Provide the [X, Y] coordinate of the cell's center where the given text is located.  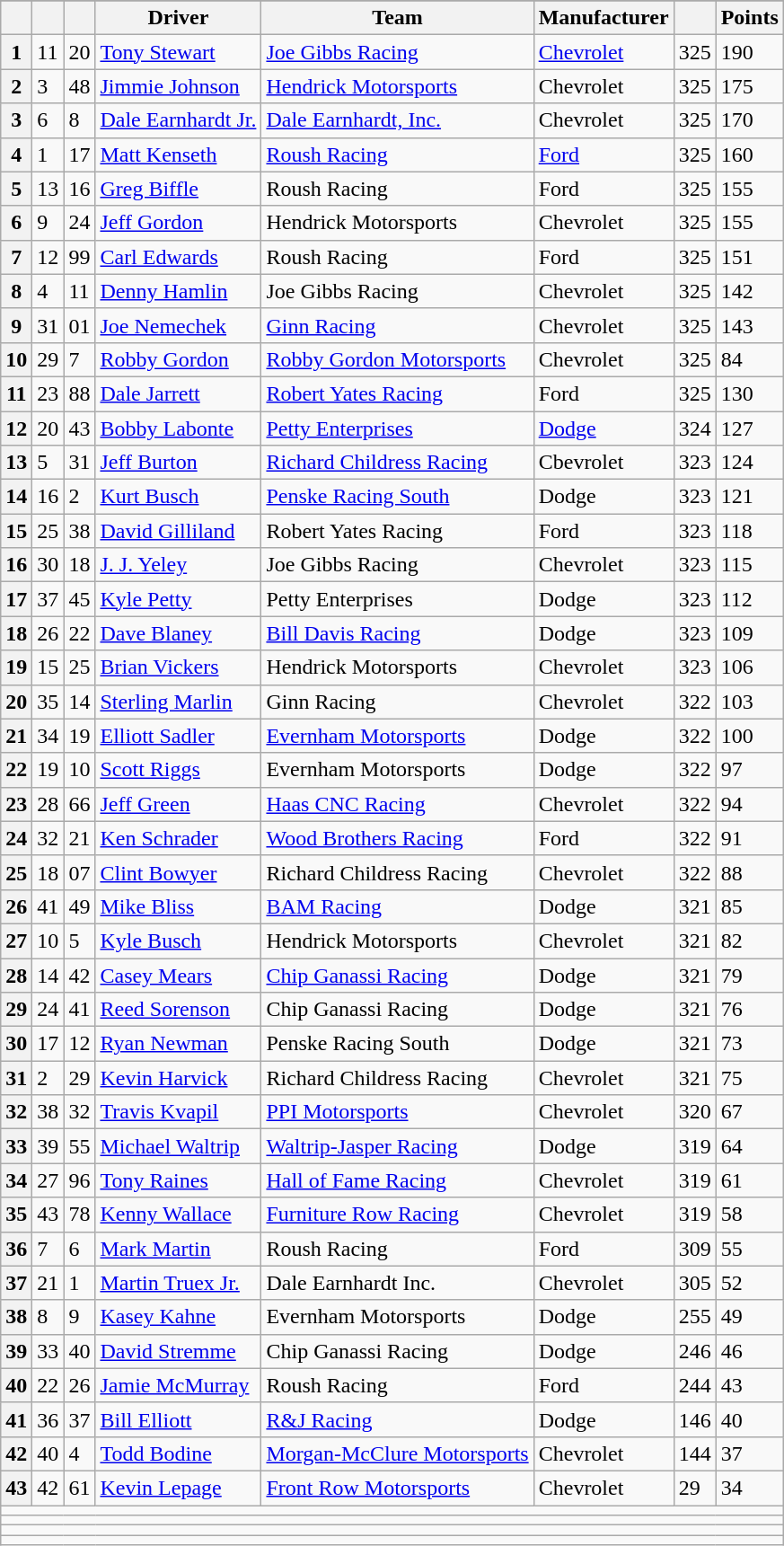
Mike Bliss [178, 906]
Michael Waltrip [178, 1146]
Dale Earnhardt Inc. [397, 1283]
255 [695, 1317]
Robby Gordon Motorsports [397, 359]
Robby Gordon [178, 359]
Jamie McMurray [178, 1385]
Todd Bodine [178, 1453]
Clint Bowyer [178, 872]
Bobby Labonte [178, 428]
PPI Motorsports [397, 1112]
Reed Sorenson [178, 1010]
244 [695, 1385]
David Gilliland [178, 531]
Tony Stewart [178, 52]
75 [749, 1078]
146 [695, 1419]
Elliott Sadler [178, 736]
118 [749, 531]
Dale Earnhardt Jr. [178, 120]
66 [79, 804]
96 [79, 1180]
76 [749, 1010]
01 [79, 325]
Jeff Green [178, 804]
106 [749, 667]
127 [749, 428]
Tony Raines [178, 1180]
79 [749, 975]
Kyle Petty [178, 599]
170 [749, 120]
Dale Earnhardt, Inc. [397, 120]
Team [397, 18]
45 [79, 599]
Bill Elliott [178, 1419]
Kevin Lepage [178, 1488]
115 [749, 565]
103 [749, 702]
144 [695, 1453]
246 [695, 1351]
Jeff Burton [178, 463]
Haas CNC Racing [397, 804]
Bill Davis Racing [397, 633]
85 [749, 906]
Dale Jarrett [178, 393]
121 [749, 497]
Scott Riggs [178, 770]
Casey Mears [178, 975]
BAM Racing [397, 906]
Brian Vickers [178, 667]
Jeff Gordon [178, 223]
Morgan-McClure Motorsports [397, 1453]
112 [749, 599]
Carl Edwards [178, 257]
Dave Blaney [178, 633]
Kevin Harvick [178, 1078]
Travis Kvapil [178, 1112]
R&J Racing [397, 1419]
142 [749, 291]
Kurt Busch [178, 497]
Joe Nemechek [178, 325]
82 [749, 941]
64 [749, 1146]
91 [749, 838]
Ken Schrader [178, 838]
309 [695, 1249]
100 [749, 736]
73 [749, 1044]
175 [749, 86]
J. J. Yeley [178, 565]
Sterling Marlin [178, 702]
84 [749, 359]
324 [695, 428]
Furniture Row Racing [397, 1215]
305 [695, 1283]
94 [749, 804]
124 [749, 463]
Mark Martin [178, 1249]
Kyle Busch [178, 941]
Kenny Wallace [178, 1215]
78 [79, 1215]
Martin Truex Jr. [178, 1283]
07 [79, 872]
151 [749, 257]
Waltrip-Jasper Racing [397, 1146]
Ryan Newman [178, 1044]
Front Row Motorsports [397, 1488]
143 [749, 325]
99 [79, 257]
67 [749, 1112]
Driver [178, 18]
58 [749, 1215]
Kasey Kahne [178, 1317]
Hall of Fame Racing [397, 1180]
Wood Brothers Racing [397, 838]
Greg Biffle [178, 189]
46 [749, 1351]
190 [749, 52]
109 [749, 633]
Points [749, 18]
160 [749, 155]
97 [749, 770]
Denny Hamlin [178, 291]
52 [749, 1283]
130 [749, 393]
320 [695, 1112]
48 [79, 86]
Cbevrolet [603, 463]
Manufacturer [603, 18]
Matt Kenseth [178, 155]
David Stremme [178, 1351]
Jimmie Johnson [178, 86]
